Identify which cell holds the provided text, then report its [X, Y] central coordinate. 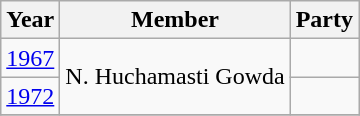
1967 [30, 58]
Party [324, 20]
1972 [30, 96]
Year [30, 20]
N. Huchamasti Gowda [175, 77]
Member [175, 20]
